Pinpoint the cell where the given text exists, returning its (X, Y) midpoint coordinate. 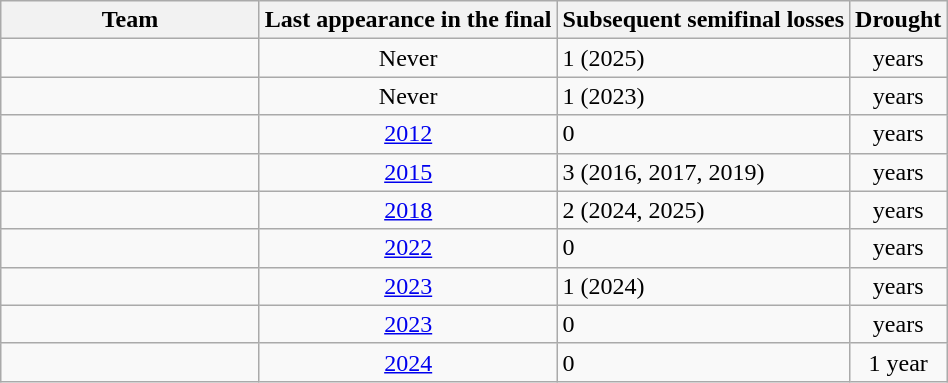
1 (2025) (703, 58)
Subsequent semifinal losses (703, 20)
Last appearance in the final (408, 20)
1 year (898, 362)
Drought (898, 20)
1 (2023) (703, 96)
2 (2024, 2025) (703, 210)
2022 (408, 248)
2024 (408, 362)
1 (2024) (703, 286)
3 (2016, 2017, 2019) (703, 172)
Team (130, 20)
2012 (408, 134)
2018 (408, 210)
2015 (408, 172)
